Output the (X, Y) coordinate of the center of the cell containing the given text.  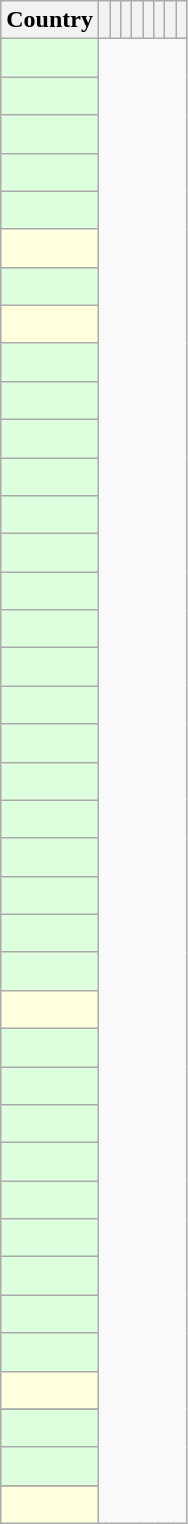
Country (50, 20)
